Find where the given text appears and provide that cell's center as [X, Y] coordinate. 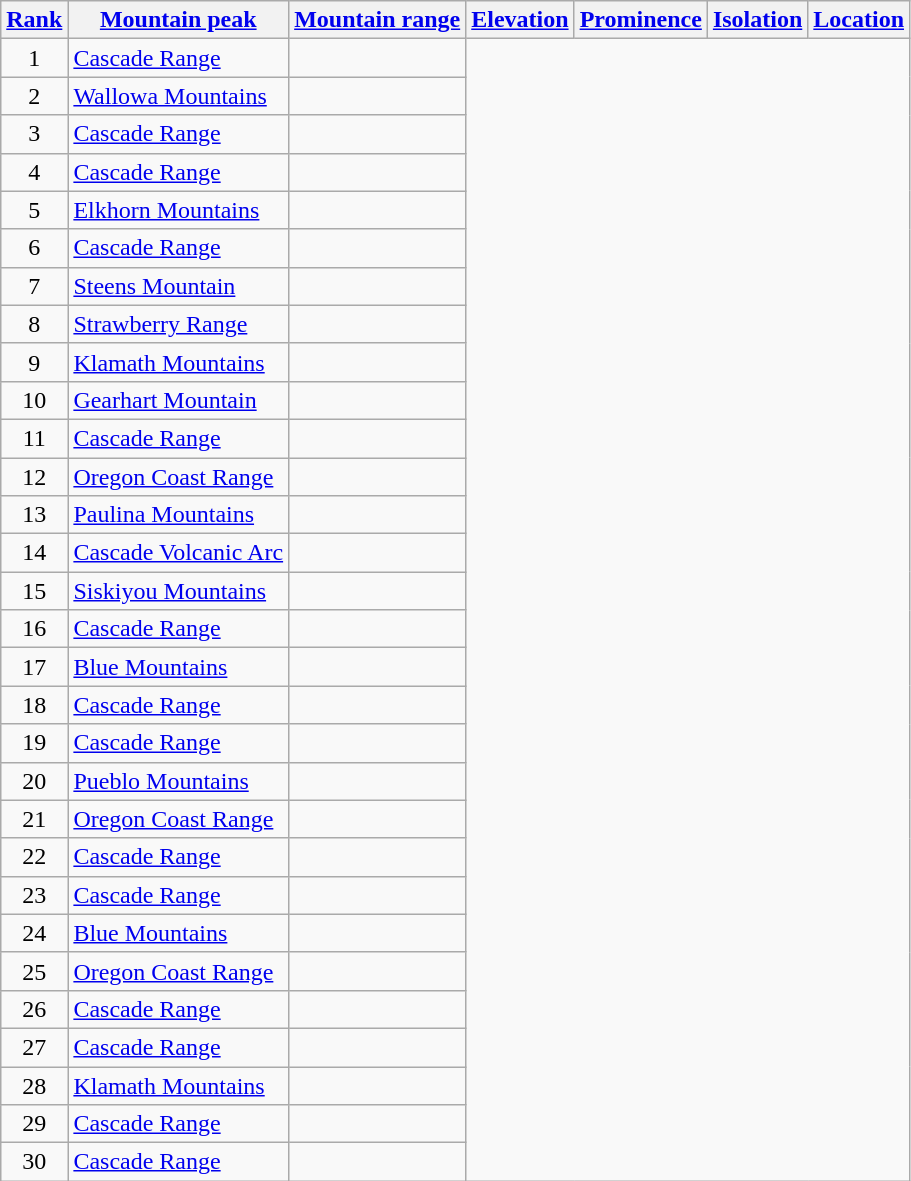
8 [34, 324]
20 [34, 781]
5 [34, 210]
Isolation [757, 20]
7 [34, 286]
Prominence [640, 20]
19 [34, 743]
28 [34, 1085]
2 [34, 96]
Cascade Volcanic Arc [178, 553]
Wallowa Mountains [178, 96]
25 [34, 971]
Mountain range [378, 20]
14 [34, 553]
Pueblo Mountains [178, 781]
Paulina Mountains [178, 515]
10 [34, 400]
9 [34, 362]
26 [34, 1009]
Gearhart Mountain [178, 400]
16 [34, 629]
6 [34, 248]
Siskiyou Mountains [178, 591]
Elkhorn Mountains [178, 210]
29 [34, 1124]
Location [859, 20]
18 [34, 705]
Mountain peak [178, 20]
Elevation [520, 20]
21 [34, 819]
27 [34, 1047]
22 [34, 857]
11 [34, 438]
4 [34, 172]
15 [34, 591]
17 [34, 667]
23 [34, 895]
3 [34, 134]
1 [34, 58]
Steens Mountain [178, 286]
24 [34, 933]
13 [34, 515]
Rank [34, 20]
Strawberry Range [178, 324]
12 [34, 477]
30 [34, 1162]
